Detect which cell encompasses the target text, then output its [X, Y] center coordinate. 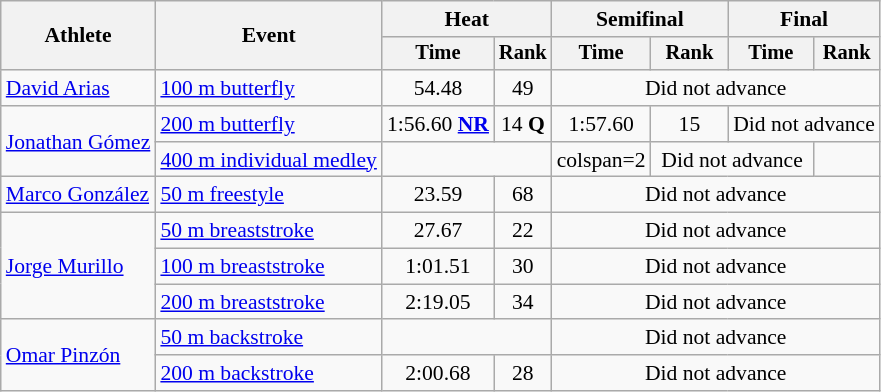
2:00.68 [438, 373]
Jorge Murillo [78, 266]
Final [804, 19]
1:56.60 NR [438, 124]
Marco González [78, 195]
50 m freestyle [268, 195]
1:01.51 [438, 267]
Event [268, 36]
54.48 [438, 88]
1:57.60 [602, 124]
Semifinal [640, 19]
34 [523, 302]
Heat [467, 19]
200 m butterfly [268, 124]
28 [523, 373]
100 m breaststroke [268, 267]
colspan=2 [602, 160]
30 [523, 267]
Jonathan Gómez [78, 142]
50 m breaststroke [268, 231]
68 [523, 195]
Athlete [78, 36]
200 m backstroke [268, 373]
23.59 [438, 195]
50 m backstroke [268, 338]
100 m butterfly [268, 88]
22 [523, 231]
David Arias [78, 88]
Omar Pinzón [78, 356]
27.67 [438, 231]
200 m breaststroke [268, 302]
49 [523, 88]
15 [690, 124]
14 Q [523, 124]
400 m individual medley [268, 160]
2:19.05 [438, 302]
